Scan for the cell matching the given text and deliver its (X, Y) coordinate at center. 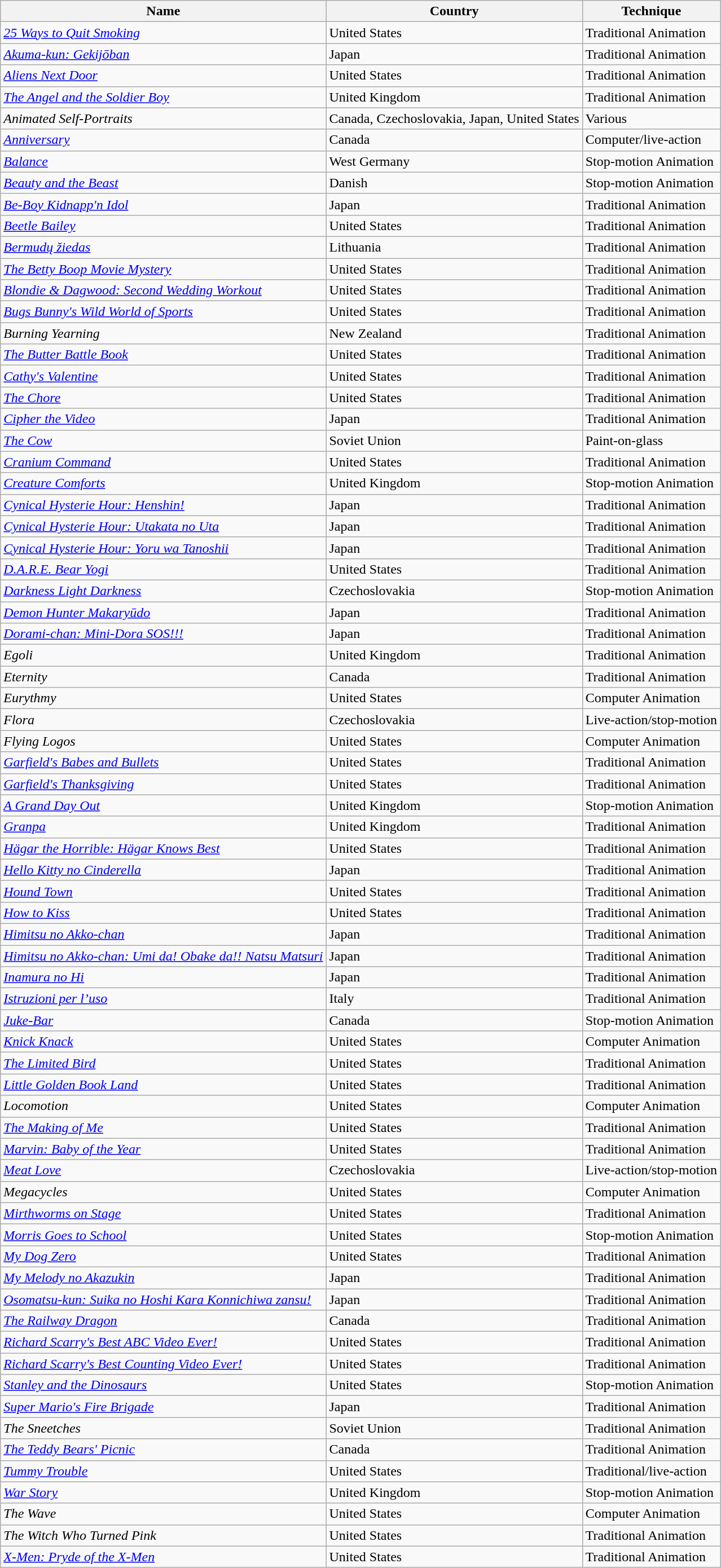
Tummy Trouble (164, 1471)
D.A.R.E. Bear Yogi (164, 569)
Eternity (164, 677)
West Germany (454, 161)
Meat Love (164, 1170)
My Dog Zero (164, 1256)
Dorami-chan: Mini-Dora SOS!!! (164, 634)
Inamura no Hi (164, 977)
25 Ways to Quit Smoking (164, 33)
The Sneetches (164, 1428)
Little Golden Book Land (164, 1085)
Balance (164, 161)
Darkness Light Darkness (164, 591)
Beetle Bailey (164, 226)
Marvin: Baby of the Year (164, 1149)
Lithuania (454, 247)
Himitsu no Akko-chan: Umi da! Obake da!! Natsu Matsuri (164, 956)
Garfield's Thanksgiving (164, 784)
The Butter Battle Book (164, 355)
A Grand Day Out (164, 805)
Akuma-kun: Gekijōban (164, 54)
Name (164, 11)
The Cow (164, 441)
Richard Scarry's Best Counting Video Ever! (164, 1364)
The Railway Dragon (164, 1321)
The Teddy Bears' Picnic (164, 1450)
Mirthworms on Stage (164, 1213)
Be-Boy Kidnapp'n Idol (164, 204)
Cynical Hysterie Hour: Yoru wa Tanoshii (164, 548)
Cranium Command (164, 462)
Garfield's Babes and Bullets (164, 763)
Traditional/live-action (651, 1471)
Technique (651, 11)
Granpa (164, 827)
Blondie & Dagwood: Second Wedding Workout (164, 290)
Himitsu no Akko-chan (164, 934)
Egoli (164, 655)
Italy (454, 999)
The Limited Bird (164, 1063)
Country (454, 11)
Locomotion (164, 1106)
Bugs Bunny's Wild World of Sports (164, 312)
Hound Town (164, 891)
Flying Logos (164, 741)
Istruzioni per l’uso (164, 999)
How to Kiss (164, 913)
The Wave (164, 1514)
Cynical Hysterie Hour: Henshin! (164, 505)
Stanley and the Dinosaurs (164, 1385)
Burning Yearning (164, 333)
Juke-Bar (164, 1020)
Richard Scarry's Best ABC Video Ever! (164, 1342)
Cipher the Video (164, 419)
Hägar the Horrible: Hägar Knows Best (164, 848)
Flora (164, 720)
Anniversary (164, 140)
Super Mario's Fire Brigade (164, 1407)
The Chore (164, 398)
Danish (454, 183)
Beauty and the Beast (164, 183)
X-Men: Pryde of the X-Men (164, 1557)
The Betty Boop Movie Mystery (164, 269)
Hello Kitty no Cinderella (164, 870)
War Story (164, 1492)
The Witch Who Turned Pink (164, 1535)
Megacycles (164, 1192)
Creature Comforts (164, 483)
My Melody no Akazukin (164, 1278)
Paint-on-glass (651, 441)
Canada, Czechoslovakia, Japan, United States (454, 118)
Various (651, 118)
Eurythmy (164, 698)
Osomatsu-kun: Suika no Hoshi Kara Konnichiwa zansu! (164, 1299)
New Zealand (454, 333)
The Making of Me (164, 1127)
The Angel and the Soldier Boy (164, 97)
Animated Self-Portraits (164, 118)
Demon Hunter Makaryūdo (164, 612)
Computer/live-action (651, 140)
Cathy's Valentine (164, 376)
Morris Goes to School (164, 1235)
Knick Knack (164, 1042)
Bermudų žiedas (164, 247)
Aliens Next Door (164, 76)
Cynical Hysterie Hour: Utakata no Uta (164, 526)
